Detect which cell encompasses the target text, then output its [X, Y] center coordinate. 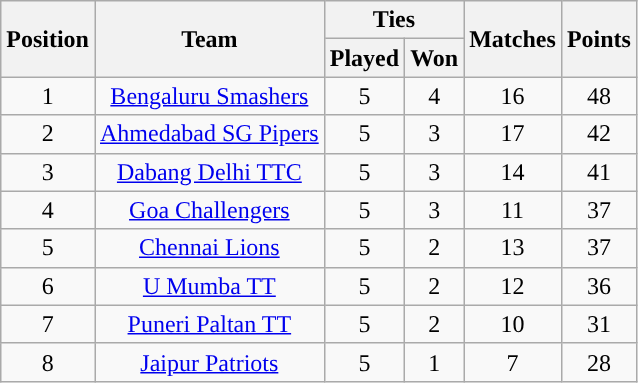
48 [598, 96]
13 [513, 248]
12 [513, 286]
11 [513, 210]
Jaipur Patriots [209, 362]
28 [598, 362]
8 [48, 362]
41 [598, 172]
10 [513, 324]
Chennai Lions [209, 248]
Dabang Delhi TTC [209, 172]
6 [48, 286]
17 [513, 134]
Ahmedabad SG Pipers [209, 134]
Puneri Paltan TT [209, 324]
Points [598, 39]
14 [513, 172]
31 [598, 324]
U Mumba TT [209, 286]
36 [598, 286]
Bengaluru Smashers [209, 96]
16 [513, 96]
Played [364, 58]
Position [48, 39]
Goa Challengers [209, 210]
Team [209, 39]
42 [598, 134]
Matches [513, 39]
Ties [394, 20]
Won [434, 58]
